Locate the cell with the specified text and output its (x, y) center coordinate. 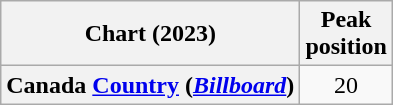
Chart (2023) (150, 34)
Peakposition (346, 34)
20 (346, 85)
Canada Country (Billboard) (150, 85)
